Output the [x, y] coordinate of the center of the cell containing the given text.  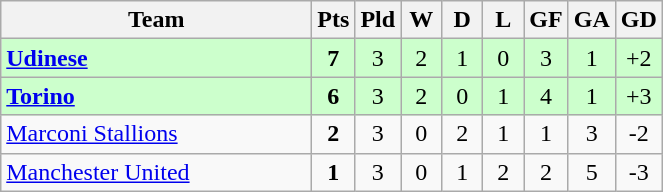
6 [334, 96]
5 [592, 172]
L [504, 20]
Torino [156, 96]
+3 [638, 96]
4 [546, 96]
GD [638, 20]
Udinese [156, 58]
Pts [334, 20]
Team [156, 20]
+2 [638, 58]
D [462, 20]
GF [546, 20]
7 [334, 58]
-3 [638, 172]
Pld [378, 20]
Manchester United [156, 172]
W [422, 20]
GA [592, 20]
Marconi Stallions [156, 134]
-2 [638, 134]
